Return the (X, Y) coordinate for the center point of the cell that contains the specified text.  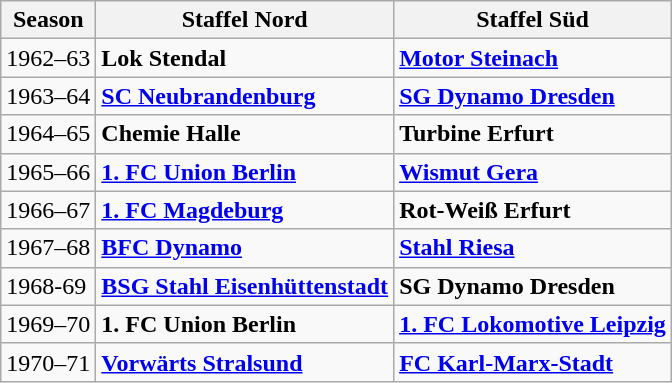
1968-69 (48, 286)
Turbine Erfurt (533, 134)
SC Neubrandenburg (245, 96)
Season (48, 20)
1967–68 (48, 248)
Staffel Nord (245, 20)
Wismut Gera (533, 172)
1962–63 (48, 58)
1970–71 (48, 362)
1. FC Lokomotive Leipzig (533, 324)
Lok Stendal (245, 58)
Staffel Süd (533, 20)
Motor Steinach (533, 58)
1969–70 (48, 324)
1965–66 (48, 172)
Chemie Halle (245, 134)
1. FC Magdeburg (245, 210)
Stahl Riesa (533, 248)
1963–64 (48, 96)
1966–67 (48, 210)
Rot-Weiß Erfurt (533, 210)
1964–65 (48, 134)
BFC Dynamo (245, 248)
BSG Stahl Eisenhüttenstadt (245, 286)
FC Karl-Marx-Stadt (533, 362)
Vorwärts Stralsund (245, 362)
